Scan for the cell matching the given text and deliver its (x, y) coordinate at center. 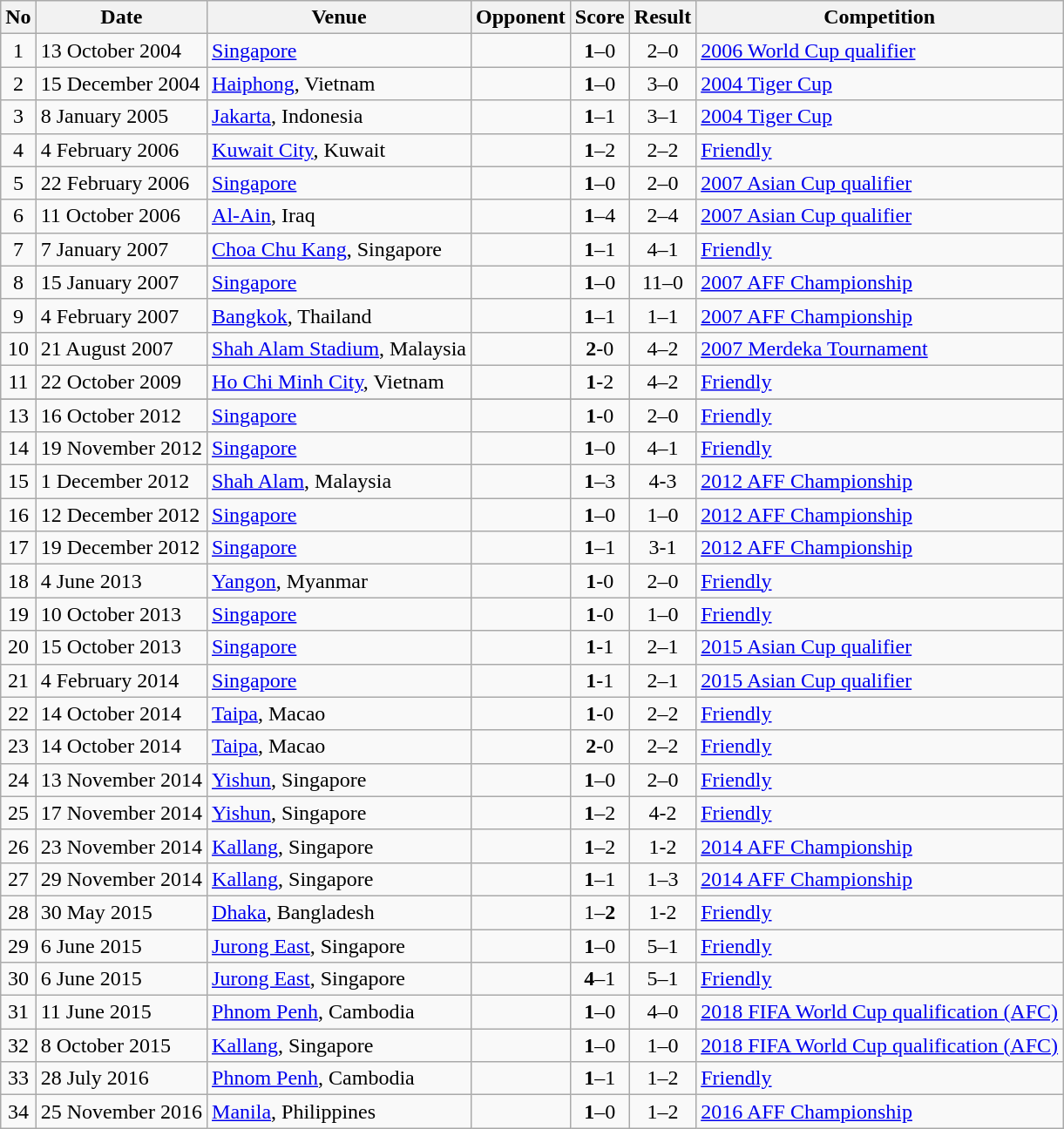
27 (18, 879)
1–4 (600, 216)
30 May 2015 (121, 912)
7 January 2007 (121, 249)
13 (18, 416)
29 (18, 945)
Al-Ain, Iraq (340, 216)
4-3 (662, 482)
15 January 2007 (121, 282)
Manila, Philippines (340, 1112)
2–4 (662, 216)
11 October 2006 (121, 216)
4-2 (662, 813)
Choa Chu Kang, Singapore (340, 249)
11–0 (662, 282)
1 (18, 51)
4–0 (662, 1012)
21 (18, 680)
10 October 2013 (121, 614)
33 (18, 1078)
20 (18, 647)
19 December 2012 (121, 548)
28 July 2016 (121, 1078)
13 November 2014 (121, 780)
8 (18, 282)
8 January 2005 (121, 117)
7 (18, 249)
4 February 2014 (121, 680)
21 August 2007 (121, 348)
Shah Alam, Malaysia (340, 482)
3-1 (662, 548)
No (18, 17)
19 November 2012 (121, 449)
11 (18, 382)
2016 AFF Championship (880, 1112)
Dhaka, Bangladesh (340, 912)
30 (18, 979)
Date (121, 17)
15 October 2013 (121, 647)
25 November 2016 (121, 1112)
34 (18, 1112)
22 (18, 713)
13 October 2004 (121, 51)
15 (18, 482)
10 (18, 348)
3 (18, 117)
25 (18, 813)
Kuwait City, Kuwait (340, 150)
18 (18, 581)
22 February 2006 (121, 183)
4 February 2007 (121, 315)
4 June 2013 (121, 581)
26 (18, 846)
17 (18, 548)
16 October 2012 (121, 416)
31 (18, 1012)
15 December 2004 (121, 84)
12 December 2012 (121, 515)
23 November 2014 (121, 846)
1 December 2012 (121, 482)
2006 World Cup qualifier (880, 51)
17 November 2014 (121, 813)
32 (18, 1045)
2 (18, 84)
5 (18, 183)
3–0 (662, 84)
16 (18, 515)
Result (662, 17)
Competition (880, 17)
Venue (340, 17)
24 (18, 780)
9 (18, 315)
2007 Merdeka Tournament (880, 348)
Bangkok, Thailand (340, 315)
22 October 2009 (121, 382)
19 (18, 614)
Jakarta, Indonesia (340, 117)
4 (18, 150)
6 (18, 216)
28 (18, 912)
23 (18, 747)
Yangon, Myanmar (340, 581)
Opponent (521, 17)
Shah Alam Stadium, Malaysia (340, 348)
11 June 2015 (121, 1012)
8 October 2015 (121, 1045)
3–1 (662, 117)
29 November 2014 (121, 879)
4 February 2006 (121, 150)
14 (18, 449)
Ho Chi Minh City, Vietnam (340, 382)
Score (600, 17)
Haiphong, Vietnam (340, 84)
